Determine the (X, Y) coordinate at the center of the cell enclosing the given text.  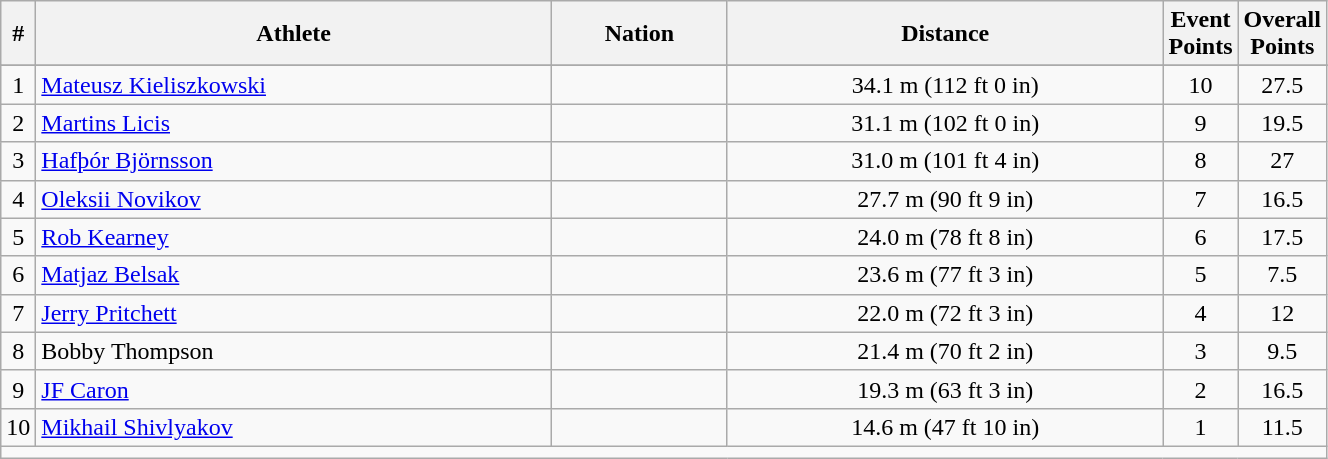
Mateusz Kieliszkowski (294, 85)
12 (1282, 313)
22.0 m (72 ft 3 in) (945, 313)
17.5 (1282, 237)
7.5 (1282, 275)
19.5 (1282, 123)
9.5 (1282, 351)
14.6 m (47 ft 10 in) (945, 427)
Martins Licis (294, 123)
27.7 m (90 ft 9 in) (945, 199)
Overall Points (1282, 34)
Oleksii Novikov (294, 199)
Jerry Pritchett (294, 313)
Hafþór Björnsson (294, 161)
Mikhail Shivlyakov (294, 427)
31.0 m (101 ft 4 in) (945, 161)
27 (1282, 161)
24.0 m (78 ft 8 in) (945, 237)
31.1 m (102 ft 0 in) (945, 123)
Rob Kearney (294, 237)
Event Points (1200, 34)
# (18, 34)
Nation (639, 34)
Matjaz Belsak (294, 275)
Athlete (294, 34)
11.5 (1282, 427)
23.6 m (77 ft 3 in) (945, 275)
Bobby Thompson (294, 351)
19.3 m (63 ft 3 in) (945, 389)
21.4 m (70 ft 2 in) (945, 351)
Distance (945, 34)
34.1 m (112 ft 0 in) (945, 85)
27.5 (1282, 85)
JF Caron (294, 389)
